Search for the cell housing the specified text and yield its [X, Y] center coordinate. 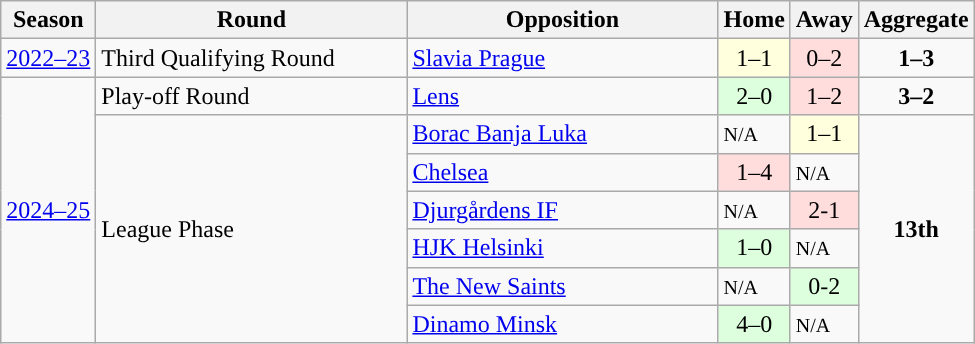
Aggregate [916, 20]
0-2 [824, 286]
Opposition [562, 20]
Lens [562, 96]
HJK Helsinki [562, 248]
0–2 [824, 58]
Slavia Prague [562, 58]
Dinamo Minsk [562, 324]
2024–25 [48, 210]
The New Saints [562, 286]
1–3 [916, 58]
Round [252, 20]
Home [754, 20]
Play-off Round [252, 96]
Chelsea [562, 172]
4–0 [754, 324]
Away [824, 20]
13th [916, 229]
1–2 [824, 96]
2022–23 [48, 58]
2–0 [754, 96]
3–2 [916, 96]
Djurgårdens IF [562, 210]
League Phase [252, 229]
1–4 [754, 172]
1–0 [754, 248]
Third Qualifying Round [252, 58]
Borac Banja Luka [562, 134]
Season [48, 20]
2-1 [824, 210]
